Find where the given text appears and provide that cell's center as (X, Y) coordinate. 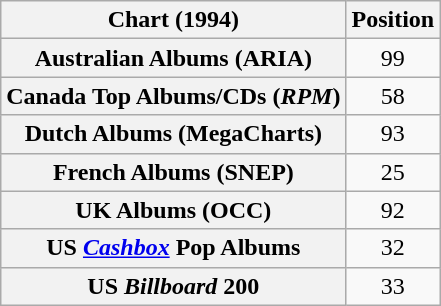
93 (393, 134)
58 (393, 96)
French Albums (SNEP) (174, 172)
US Cashbox Pop Albums (174, 248)
Chart (1994) (174, 20)
99 (393, 58)
32 (393, 248)
92 (393, 210)
Dutch Albums (MegaCharts) (174, 134)
US Billboard 200 (174, 286)
Australian Albums (ARIA) (174, 58)
Canada Top Albums/CDs (RPM) (174, 96)
UK Albums (OCC) (174, 210)
Position (393, 20)
33 (393, 286)
25 (393, 172)
